Return [x, y] of the center of cell containing provided text 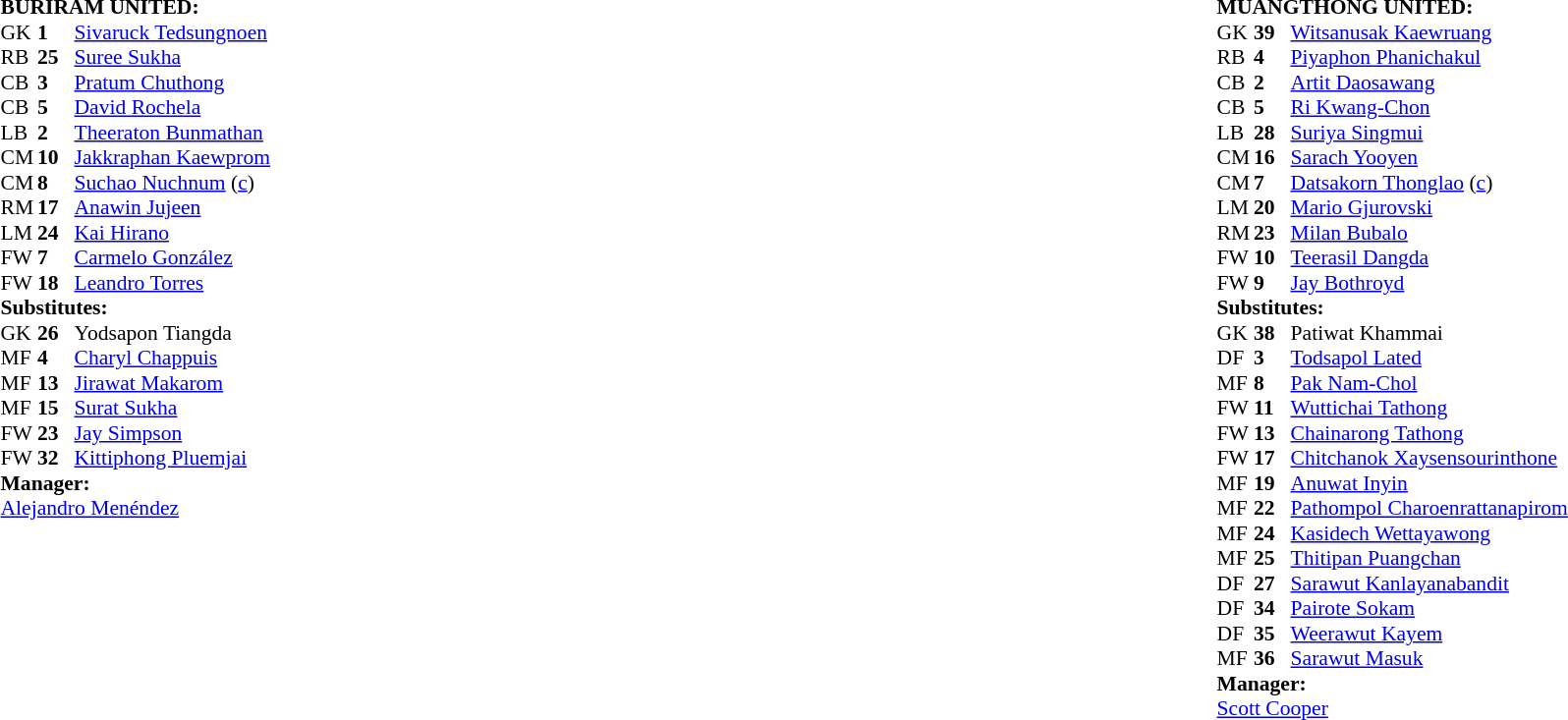
Carmelo González [173, 258]
35 [1272, 634]
Teerasil Dangda [1429, 258]
36 [1272, 659]
Sarawut Masuk [1429, 659]
Chainarong Tathong [1429, 433]
32 [56, 459]
Artit Daosawang [1429, 83]
Chitchanok Xaysensourinthone [1429, 459]
Pairote Sokam [1429, 608]
Thitipan Puangchan [1429, 559]
Theeraton Bunmathan [173, 133]
28 [1272, 133]
34 [1272, 608]
Kittiphong Pluemjai [173, 459]
18 [56, 283]
Pathompol Charoenrattanapirom [1429, 508]
26 [56, 333]
20 [1272, 207]
Sarawut Kanlayanabandit [1429, 583]
Anawin Jujeen [173, 207]
1 [56, 32]
Pratum Chuthong [173, 83]
Todsapol Lated [1429, 359]
Ri Kwang-Chon [1429, 107]
Wuttichai Tathong [1429, 408]
Kasidech Wettayawong [1429, 533]
Kai Hirano [173, 233]
Charyl Chappuis [173, 359]
Jakkraphan Kaewprom [173, 158]
Alejandro Menéndez [136, 508]
Datsakorn Thonglao (c) [1429, 183]
15 [56, 408]
39 [1272, 32]
Jirawat Makarom [173, 383]
Yodsapon Tiangda [173, 333]
Surat Sukha [173, 408]
Milan Bubalo [1429, 233]
11 [1272, 408]
Jay Bothroyd [1429, 283]
Suriya Singmui [1429, 133]
Jay Simpson [173, 433]
Suree Sukha [173, 58]
22 [1272, 508]
27 [1272, 583]
Sivaruck Tedsungnoen [173, 32]
Suchao Nuchnum (c) [173, 183]
Piyaphon Phanichakul [1429, 58]
38 [1272, 333]
Mario Gjurovski [1429, 207]
Sarach Yooyen [1429, 158]
Pak Nam-Chol [1429, 383]
Leandro Torres [173, 283]
Weerawut Kayem [1429, 634]
Witsanusak Kaewruang [1429, 32]
9 [1272, 283]
Patiwat Khammai [1429, 333]
19 [1272, 483]
16 [1272, 158]
David Rochela [173, 107]
Anuwat Inyin [1429, 483]
